Identify which cell holds the provided text, then report its [x, y] central coordinate. 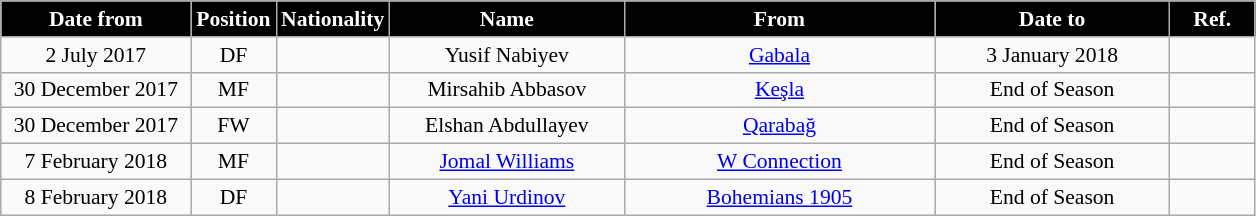
Elshan Abdullayev [506, 126]
From [779, 19]
Name [506, 19]
W Connection [779, 162]
Qarabağ [779, 126]
Date from [96, 19]
2 July 2017 [96, 55]
8 February 2018 [96, 197]
Gabala [779, 55]
FW [234, 126]
3 January 2018 [1052, 55]
Jomal Williams [506, 162]
Nationality [332, 19]
Mirsahib Abbasov [506, 90]
7 February 2018 [96, 162]
Position [234, 19]
Yusif Nabiyev [506, 55]
Keşla [779, 90]
Ref. [1212, 19]
Bohemians 1905 [779, 197]
Date to [1052, 19]
Yani Urdinov [506, 197]
